For the text-containing cell, return its midpoint in [X, Y] coordinate format. 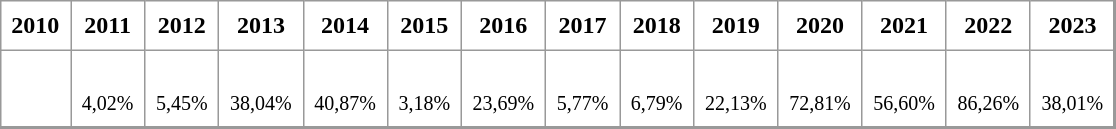
2021 [904, 26]
38,01% [1072, 88]
2011 [108, 26]
2010 [35, 26]
86,26% [988, 88]
2016 [503, 26]
2017 [582, 26]
22,13% [736, 88]
5,77% [582, 88]
3,18% [424, 88]
56,60% [904, 88]
2020 [820, 26]
5,45% [182, 88]
2013 [261, 26]
2023 [1072, 26]
4,02% [108, 88]
2019 [736, 26]
2015 [424, 26]
6,79% [657, 88]
2014 [345, 26]
2018 [657, 26]
23,69% [503, 88]
38,04% [261, 88]
2022 [988, 26]
72,81% [820, 88]
2012 [182, 26]
40,87% [345, 88]
